Provide the [x, y] coordinate of the cell's center where the given text is located.  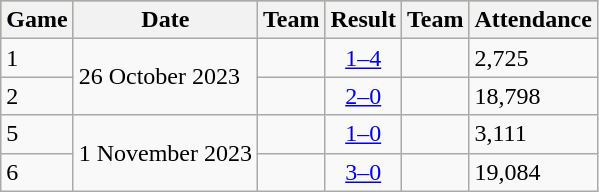
19,084 [533, 172]
1 November 2023 [165, 153]
26 October 2023 [165, 77]
Attendance [533, 20]
2,725 [533, 58]
3,111 [533, 134]
Date [165, 20]
18,798 [533, 96]
3–0 [363, 172]
2 [37, 96]
1–4 [363, 58]
Game [37, 20]
1–0 [363, 134]
6 [37, 172]
Result [363, 20]
5 [37, 134]
1 [37, 58]
2–0 [363, 96]
